Extract the (x, y) coordinate from the center of the cell holding the provided text.  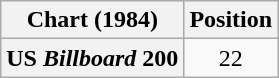
Position (231, 20)
22 (231, 58)
US Billboard 200 (92, 58)
Chart (1984) (92, 20)
